Capture the cell that displays the provided text and extract its [X, Y] central coordinate. 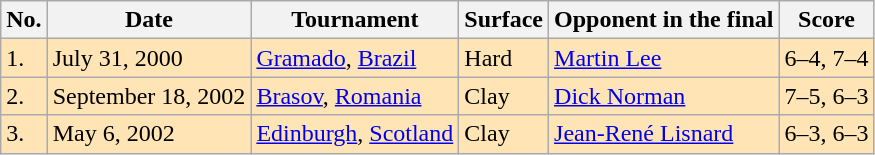
Edinburgh, Scotland [355, 134]
Date [149, 20]
Brasov, Romania [355, 96]
2. [24, 96]
7–5, 6–3 [826, 96]
September 18, 2002 [149, 96]
Gramado, Brazil [355, 58]
Hard [504, 58]
May 6, 2002 [149, 134]
Tournament [355, 20]
Martin Lee [664, 58]
3. [24, 134]
Jean-René Lisnard [664, 134]
6–3, 6–3 [826, 134]
Dick Norman [664, 96]
No. [24, 20]
July 31, 2000 [149, 58]
Surface [504, 20]
Score [826, 20]
6–4, 7–4 [826, 58]
Opponent in the final [664, 20]
1. [24, 58]
